Return (x, y) of the center of cell containing provided text 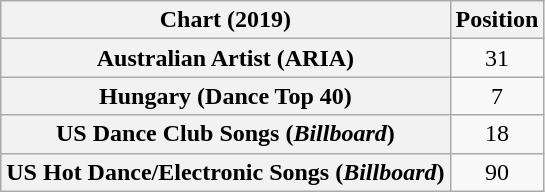
31 (497, 58)
US Hot Dance/Electronic Songs (Billboard) (226, 172)
90 (497, 172)
Position (497, 20)
Hungary (Dance Top 40) (226, 96)
Chart (2019) (226, 20)
US Dance Club Songs (Billboard) (226, 134)
7 (497, 96)
18 (497, 134)
Australian Artist (ARIA) (226, 58)
